Scan for the cell matching the given text and deliver its (x, y) coordinate at center. 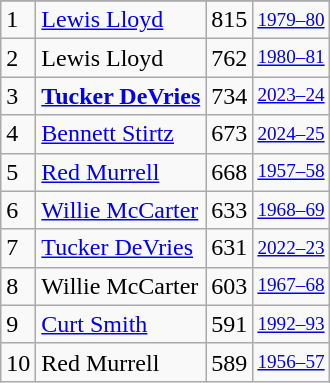
2023–24 (291, 96)
Curt Smith (121, 324)
1 (18, 20)
668 (230, 172)
6 (18, 210)
7 (18, 248)
5 (18, 172)
591 (230, 324)
2024–25 (291, 134)
603 (230, 286)
673 (230, 134)
3 (18, 96)
1968–69 (291, 210)
Bennett Stirtz (121, 134)
1967–68 (291, 286)
10 (18, 362)
734 (230, 96)
4 (18, 134)
8 (18, 286)
1992–93 (291, 324)
1979–80 (291, 20)
1956–57 (291, 362)
815 (230, 20)
1957–58 (291, 172)
1980–81 (291, 58)
589 (230, 362)
9 (18, 324)
633 (230, 210)
631 (230, 248)
2 (18, 58)
2022–23 (291, 248)
762 (230, 58)
